From the cell containing the given text, extract its center point as (X, Y) coordinate. 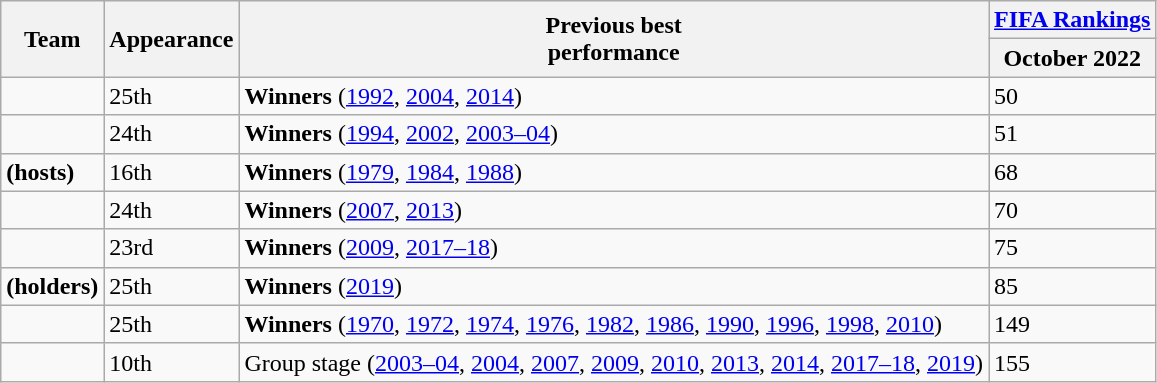
Winners (1979, 1984, 1988) (614, 172)
FIFA Rankings (1072, 20)
(hosts) (52, 172)
85 (1072, 286)
70 (1072, 210)
Winners (2019) (614, 286)
Winners (1970, 1972, 1974, 1976, 1982, 1986, 1990, 1996, 1998, 2010) (614, 324)
50 (1072, 96)
149 (1072, 324)
10th (172, 362)
(holders) (52, 286)
155 (1072, 362)
Appearance (172, 39)
Winners (2009, 2017–18) (614, 248)
Winners (1994, 2002, 2003–04) (614, 134)
51 (1072, 134)
Winners (2007, 2013) (614, 210)
16th (172, 172)
Previous bestperformance (614, 39)
23rd (172, 248)
75 (1072, 248)
68 (1072, 172)
October 2022 (1072, 58)
Winners (1992, 2004, 2014) (614, 96)
Team (52, 39)
Group stage (2003–04, 2004, 2007, 2009, 2010, 2013, 2014, 2017–18, 2019) (614, 362)
